Locate the cell with the specified text and output its (x, y) center coordinate. 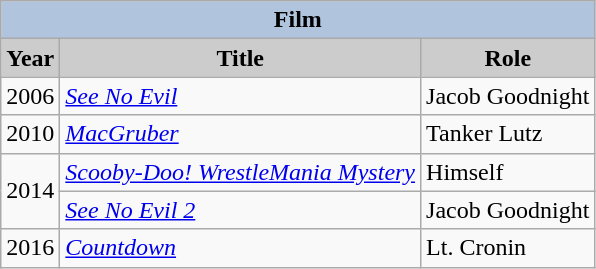
Tanker Lutz (508, 134)
MacGruber (240, 134)
2006 (30, 96)
Scooby-Doo! WrestleMania Mystery (240, 172)
Title (240, 58)
Year (30, 58)
Countdown (240, 248)
Film (298, 20)
2010 (30, 134)
See No Evil 2 (240, 210)
2016 (30, 248)
Lt. Cronin (508, 248)
Himself (508, 172)
See No Evil (240, 96)
2014 (30, 191)
Role (508, 58)
